Search for the cell housing the specified text and yield its [x, y] center coordinate. 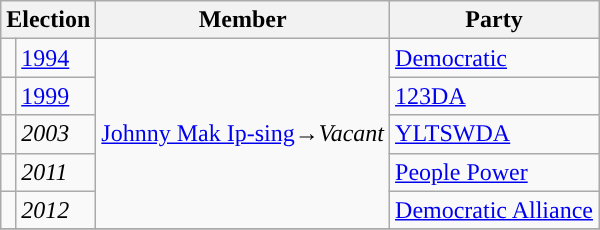
Democratic Alliance [494, 210]
1994 [56, 58]
1999 [56, 96]
123DA [494, 96]
2003 [56, 134]
2011 [56, 172]
Democratic [494, 58]
2012 [56, 210]
People Power [494, 172]
YLTSWDA [494, 134]
Party [494, 20]
Election [48, 20]
Johnny Mak Ip-sing→Vacant [243, 134]
Member [243, 20]
